Pinpoint the cell where the given text exists, returning its (x, y) midpoint coordinate. 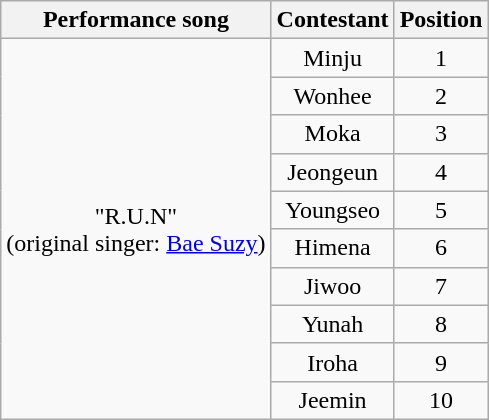
2 (441, 96)
7 (441, 286)
Performance song (136, 20)
Youngseo (332, 210)
Moka (332, 134)
Iroha (332, 362)
5 (441, 210)
"R.U.N"(original singer: Bae Suzy) (136, 230)
Minju (332, 58)
Jeongeun (332, 172)
1 (441, 58)
Contestant (332, 20)
9 (441, 362)
Position (441, 20)
4 (441, 172)
8 (441, 324)
6 (441, 248)
10 (441, 400)
Jiwoo (332, 286)
Jeemin (332, 400)
3 (441, 134)
Yunah (332, 324)
Wonhee (332, 96)
Himena (332, 248)
